Find where the given text appears and provide that cell's center as [X, Y] coordinate. 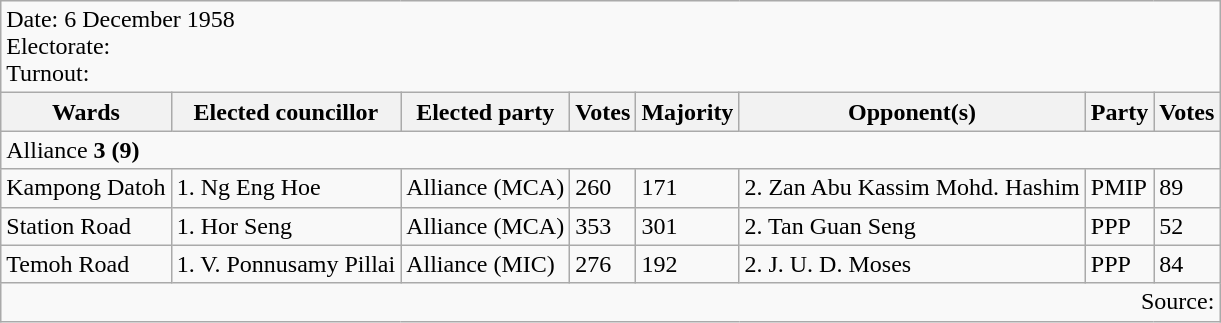
84 [1187, 264]
2. J. U. D. Moses [912, 264]
Kampong Datoh [86, 188]
Date: 6 December 1958Electorate: Turnout: [610, 47]
Temoh Road [86, 264]
192 [688, 264]
Alliance 3 (9) [610, 150]
Alliance (MIC) [486, 264]
276 [603, 264]
Majority [688, 112]
2. Zan Abu Kassim Mohd. Hashim [912, 188]
Source: [610, 302]
Elected party [486, 112]
89 [1187, 188]
353 [603, 226]
260 [603, 188]
1. V. Ponnusamy Pillai [286, 264]
Elected councillor [286, 112]
Party [1119, 112]
Station Road [86, 226]
2. Tan Guan Seng [912, 226]
1. Ng Eng Hoe [286, 188]
PMIP [1119, 188]
Opponent(s) [912, 112]
1. Hor Seng [286, 226]
52 [1187, 226]
171 [688, 188]
Wards [86, 112]
301 [688, 226]
